Return (X, Y) of the center of cell containing provided text 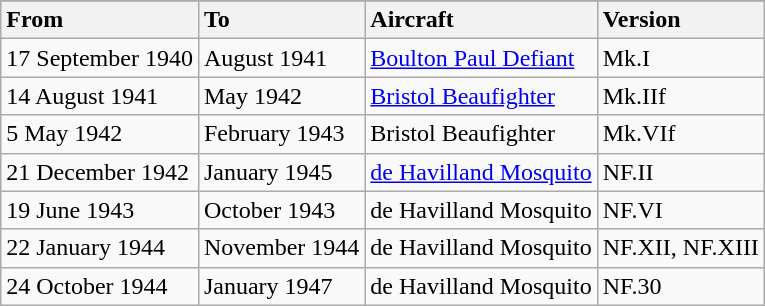
August 1941 (281, 58)
24 October 1944 (100, 286)
NF.XII, NF.XIII (680, 248)
Boulton Paul Defiant (481, 58)
From (100, 20)
May 1942 (281, 96)
NF.30 (680, 286)
17 September 1940 (100, 58)
To (281, 20)
February 1943 (281, 134)
October 1943 (281, 210)
5 May 1942 (100, 134)
NF.II (680, 172)
Mk.IIf (680, 96)
January 1945 (281, 172)
Mk.I (680, 58)
Version (680, 20)
NF.VI (680, 210)
Mk.VIf (680, 134)
14 August 1941 (100, 96)
21 December 1942 (100, 172)
22 January 1944 (100, 248)
January 1947 (281, 286)
19 June 1943 (100, 210)
November 1944 (281, 248)
Aircraft (481, 20)
